Output the (x, y) coordinate of the center of the cell containing the given text.  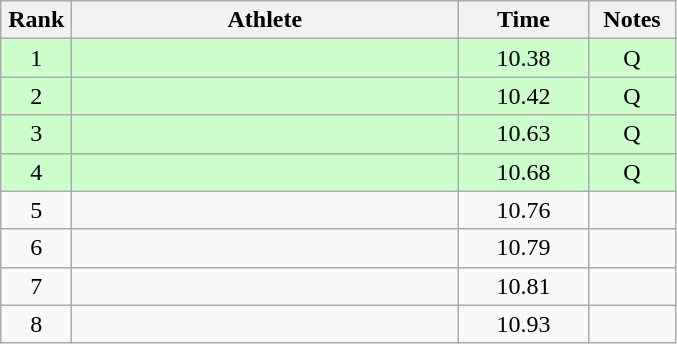
5 (36, 210)
Athlete (265, 20)
10.63 (524, 134)
10.42 (524, 96)
7 (36, 286)
10.81 (524, 286)
10.68 (524, 172)
10.93 (524, 324)
4 (36, 172)
8 (36, 324)
Rank (36, 20)
10.76 (524, 210)
2 (36, 96)
10.38 (524, 58)
6 (36, 248)
10.79 (524, 248)
Notes (632, 20)
3 (36, 134)
1 (36, 58)
Time (524, 20)
